Identify which cell holds the provided text, then report its (x, y) central coordinate. 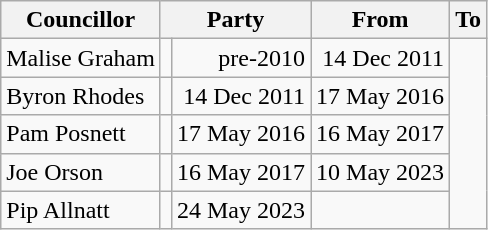
Joe Orson (81, 172)
24 May 2023 (240, 210)
Party (235, 20)
Pam Posnett (81, 134)
From (380, 20)
10 May 2023 (380, 172)
To (468, 20)
pre-2010 (240, 58)
Byron Rhodes (81, 96)
Malise Graham (81, 58)
Pip Allnatt (81, 210)
Councillor (81, 20)
